Capture the cell that displays the provided text and extract its (X, Y) central coordinate. 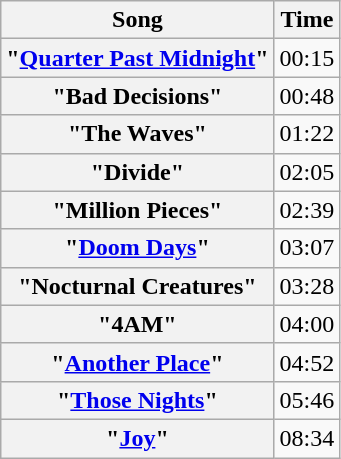
"Another Place" (138, 362)
02:05 (307, 172)
Song (138, 20)
"The Waves" (138, 134)
01:22 (307, 134)
"Divide" (138, 172)
"Nocturnal Creatures" (138, 286)
03:07 (307, 248)
04:52 (307, 362)
00:48 (307, 96)
"Those Nights" (138, 400)
Time (307, 20)
"Doom Days" (138, 248)
05:46 (307, 400)
"Joy" (138, 438)
00:15 (307, 58)
02:39 (307, 210)
"4AM" (138, 324)
"Quarter Past Midnight" (138, 58)
"Bad Decisions" (138, 96)
03:28 (307, 286)
"Million Pieces" (138, 210)
08:34 (307, 438)
04:00 (307, 324)
